Extract the (x, y) coordinate from the center of the cell holding the provided text.  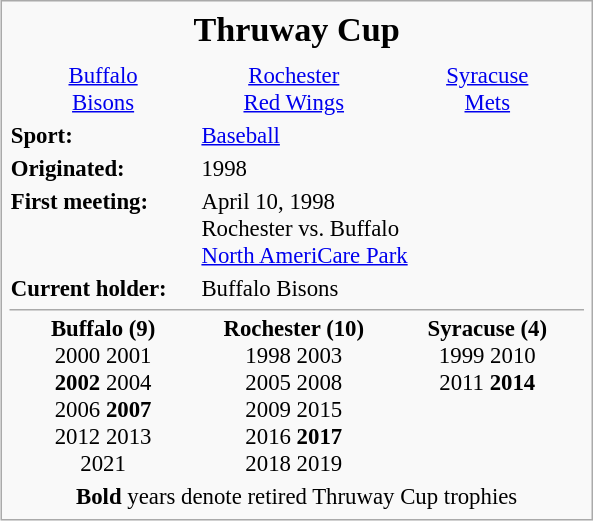
BuffaloBisons (103, 88)
Buffalo (9)2000 20012002 20042006 20072012 2013 2021 (103, 396)
Originated: (103, 168)
First meeting: (103, 228)
RochesterRed Wings (294, 88)
Buffalo Bisons (392, 288)
Thruway Cup (296, 30)
Rochester (10)1998 20032005 20082009 20152016 20172018 2019 (294, 396)
April 10, 1998Rochester vs. BuffaloNorth AmeriCare Park (392, 228)
1998 (392, 168)
Bold years denote retired Thruway Cup trophies (296, 497)
Current holder: (103, 288)
Sport: (103, 135)
Syracuse (4)1999 20102011 2014 (488, 396)
Baseball (392, 135)
SyracuseMets (488, 88)
